Output the [X, Y] coordinate of the center of the cell containing the given text.  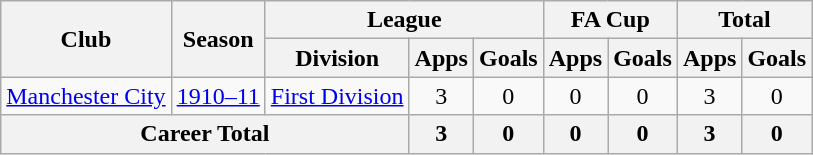
1910–11 [218, 96]
First Division [337, 96]
Career Total [205, 134]
Total [744, 20]
Division [337, 58]
Manchester City [86, 96]
Season [218, 39]
League [404, 20]
Club [86, 39]
FA Cup [610, 20]
